For the text-containing cell, return its midpoint in (X, Y) coordinate format. 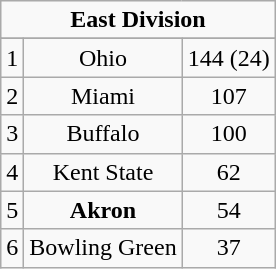
144 (24) (228, 58)
107 (228, 96)
100 (228, 134)
Miami (103, 96)
Buffalo (103, 134)
5 (12, 210)
Bowling Green (103, 248)
East Division (138, 20)
Ohio (103, 58)
37 (228, 248)
Akron (103, 210)
Kent State (103, 172)
4 (12, 172)
54 (228, 210)
6 (12, 248)
62 (228, 172)
2 (12, 96)
1 (12, 58)
3 (12, 134)
